Determine the [X, Y] coordinate at the center of the cell enclosing the given text.  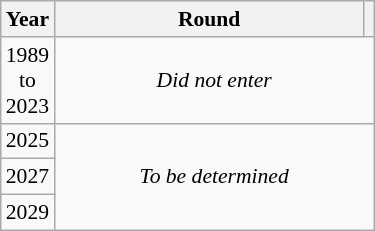
To be determined [214, 176]
2027 [28, 177]
2029 [28, 213]
Year [28, 19]
Round [209, 19]
Did not enter [214, 80]
2025 [28, 141]
1989to2023 [28, 80]
